Extract the (x, y) coordinate from the center of the cell holding the provided text.  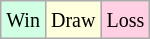
Win (24, 20)
Draw (72, 20)
Loss (126, 20)
